Provide the [X, Y] coordinate of the cell's center where the given text is located.  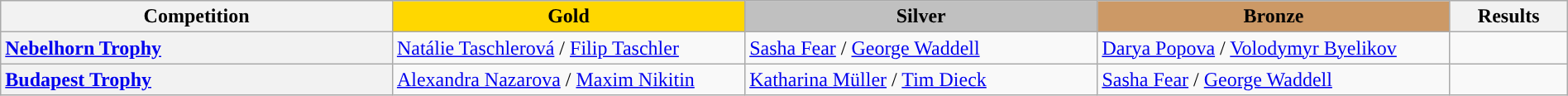
Gold [568, 17]
Silver [921, 17]
Bronze [1274, 17]
Budapest Trophy [197, 79]
Results [1508, 17]
Darya Popova / Volodymyr Byelikov [1274, 48]
Competition [197, 17]
Natálie Taschlerová / Filip Taschler [568, 48]
Alexandra Nazarova / Maxim Nikitin [568, 79]
Nebelhorn Trophy [197, 48]
Katharina Müller / Tim Dieck [921, 79]
